Identify which cell holds the provided text, then report its (X, Y) central coordinate. 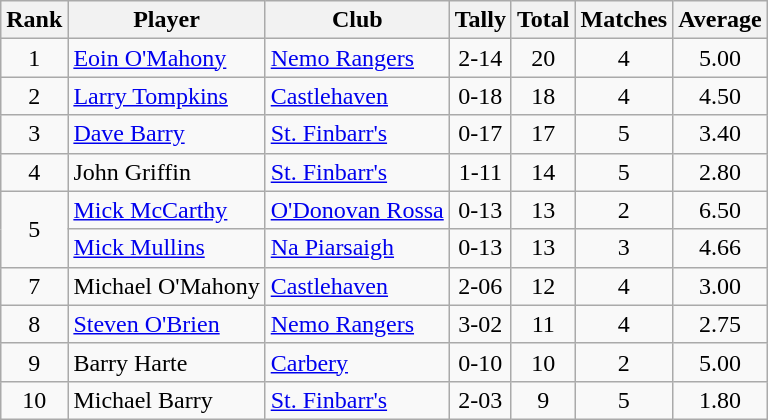
2.75 (720, 324)
Na Piarsaigh (357, 248)
Barry Harte (166, 362)
2-14 (480, 58)
1 (34, 58)
3.00 (720, 286)
Mick McCarthy (166, 210)
2-03 (480, 400)
3-02 (480, 324)
18 (543, 96)
John Griffin (166, 172)
O'Donovan Rossa (357, 210)
6.50 (720, 210)
Rank (34, 20)
1-11 (480, 172)
4.50 (720, 96)
11 (543, 324)
Michael Barry (166, 400)
0-10 (480, 362)
Average (720, 20)
Total (543, 20)
20 (543, 58)
Larry Tompkins (166, 96)
0-17 (480, 134)
Tally (480, 20)
2-06 (480, 286)
2.80 (720, 172)
Club (357, 20)
3.40 (720, 134)
Dave Barry (166, 134)
Carbery (357, 362)
14 (543, 172)
Michael O'Mahony (166, 286)
Eoin O'Mahony (166, 58)
Mick Mullins (166, 248)
Matches (624, 20)
4.66 (720, 248)
1.80 (720, 400)
Steven O'Brien (166, 324)
7 (34, 286)
12 (543, 286)
0-18 (480, 96)
8 (34, 324)
17 (543, 134)
Player (166, 20)
